Find where the given text appears and provide that cell's center as (X, Y) coordinate. 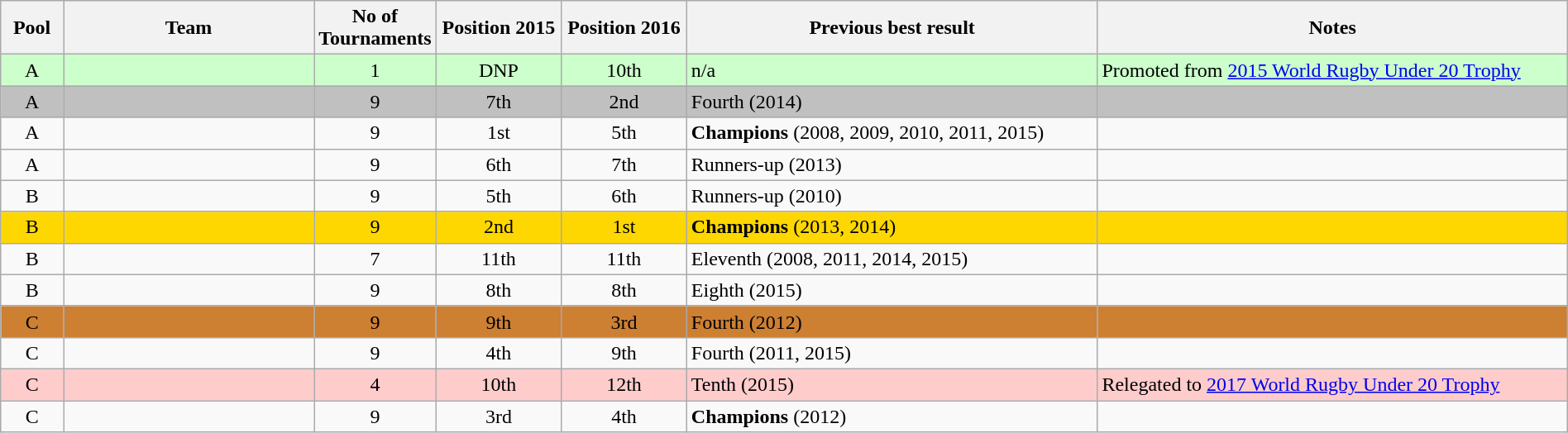
Eleventh (2008, 2011, 2014, 2015) (892, 259)
No of Tournaments (375, 28)
Promoted from 2015 World Rugby Under 20 Trophy (1332, 70)
Champions (2013, 2014) (892, 227)
n/a (892, 70)
4 (375, 384)
Runners-up (2010) (892, 196)
Fourth (2012) (892, 321)
Position 2015 (499, 28)
Eighth (2015) (892, 290)
DNP (499, 70)
12th (624, 384)
Notes (1332, 28)
Relegated to 2017 World Rugby Under 20 Trophy (1332, 384)
Fourth (2014) (892, 102)
7 (375, 259)
Position 2016 (624, 28)
Champions (2008, 2009, 2010, 2011, 2015) (892, 133)
Fourth (2011, 2015) (892, 353)
Pool (32, 28)
Runners-up (2013) (892, 164)
1 (375, 70)
Tenth (2015) (892, 384)
Team (189, 28)
Previous best result (892, 28)
Champions (2012) (892, 416)
